For the text-containing cell, return its midpoint in [x, y] coordinate format. 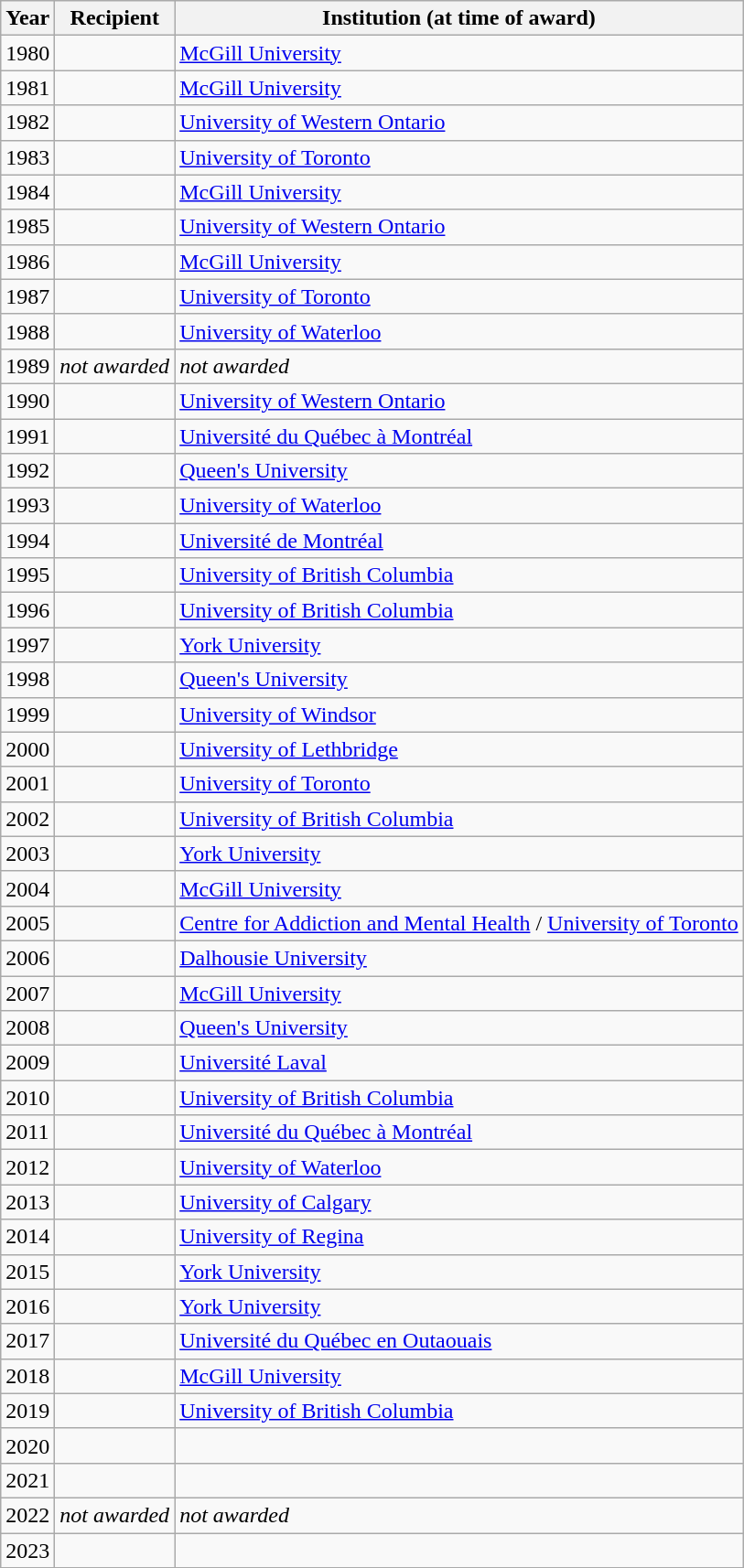
1990 [27, 401]
2012 [27, 1167]
2015 [27, 1272]
2014 [27, 1237]
1988 [27, 331]
1999 [27, 714]
1993 [27, 506]
2004 [27, 888]
2022 [27, 1515]
1983 [27, 157]
1997 [27, 645]
University of Regina [459, 1237]
2000 [27, 749]
2001 [27, 784]
1986 [27, 262]
1982 [27, 123]
Université de Montréal [459, 541]
2005 [27, 923]
Dalhousie University [459, 958]
University of Lethbridge [459, 749]
2008 [27, 1028]
1984 [27, 192]
2002 [27, 819]
1994 [27, 541]
2016 [27, 1306]
1985 [27, 227]
1995 [27, 575]
Institution (at time of award) [459, 18]
2017 [27, 1341]
2007 [27, 993]
2003 [27, 854]
1987 [27, 296]
2018 [27, 1376]
1991 [27, 436]
2020 [27, 1445]
Université du Québec en Outaouais [459, 1341]
2023 [27, 1551]
University of Calgary [459, 1202]
1980 [27, 53]
2006 [27, 958]
2013 [27, 1202]
Université Laval [459, 1063]
University of Windsor [459, 714]
2021 [27, 1480]
2011 [27, 1133]
Recipient [115, 18]
Year [27, 18]
1992 [27, 471]
Centre for Addiction and Mental Health / University of Toronto [459, 923]
1996 [27, 610]
1989 [27, 366]
2010 [27, 1098]
1998 [27, 680]
1981 [27, 88]
2019 [27, 1411]
2009 [27, 1063]
